Extract the (X, Y) coordinate from the center of the cell holding the provided text.  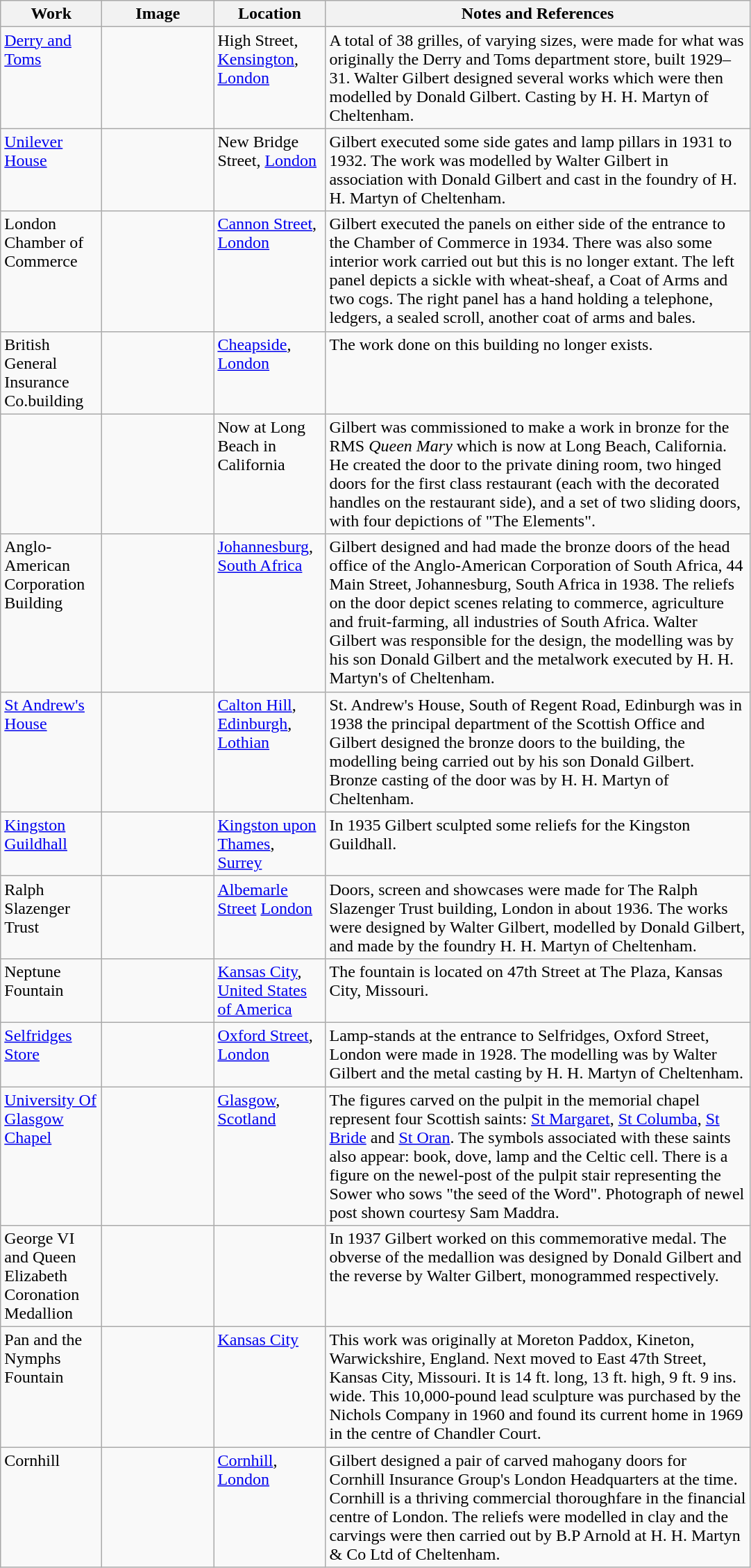
Unilever House (51, 169)
George VI and Queen Elizabeth Coronation Medallion (51, 1276)
St Andrew's House (51, 751)
Image (158, 14)
Cheapside, London (269, 372)
The work done on this building no longer exists. (537, 372)
Kansas City (269, 1387)
Kingston Guildhall (51, 844)
British General Insurance Co.building (51, 372)
Calton Hill, Edinburgh, Lothian (269, 751)
Kingston upon Thames, Surrey (269, 844)
London Chamber of Commerce (51, 271)
Kansas City, United States of America (269, 990)
High Street, Kensington, London (269, 78)
Work (51, 14)
Ralph Slazenger Trust (51, 917)
Cornhill (51, 1507)
Notes and References (537, 14)
University Of Glasgow Chapel (51, 1156)
Oxford Street, London (269, 1054)
In 1935 Gilbert sculpted some reliefs for the Kingston Guildhall. (537, 844)
Derry and Toms (51, 78)
Pan and the Nymphs Fountain (51, 1387)
Johannesburg, South Africa (269, 612)
Glasgow, Scotland (269, 1156)
Now at Long Beach in California (269, 474)
Cornhill, London (269, 1507)
Neptune Fountain (51, 990)
Cannon Street, London (269, 271)
The fountain is located on 47th Street at The Plaza, Kansas City, Missouri. (537, 990)
New Bridge Street, London (269, 169)
Anglo-American Corporation Building (51, 612)
Selfridges Store (51, 1054)
Albemarle Street London (269, 917)
Location (269, 14)
